Scan for the cell matching the given text and deliver its [x, y] coordinate at center. 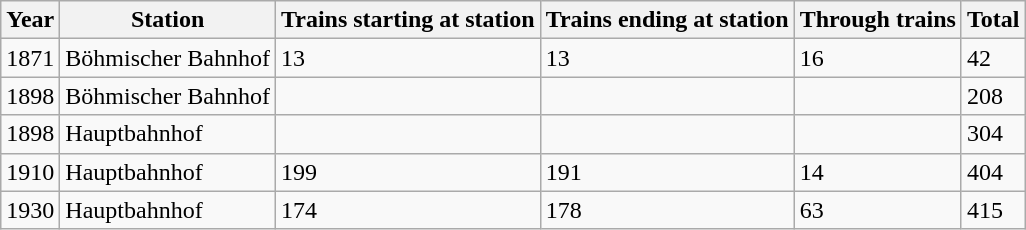
174 [408, 210]
191 [667, 172]
63 [878, 210]
178 [667, 210]
Year [30, 20]
Trains starting at station [408, 20]
Total [993, 20]
1910 [30, 172]
Trains ending at station [667, 20]
Through trains [878, 20]
1930 [30, 210]
199 [408, 172]
Station [168, 20]
16 [878, 58]
304 [993, 134]
42 [993, 58]
14 [878, 172]
404 [993, 172]
1871 [30, 58]
415 [993, 210]
208 [993, 96]
